Identify which cell holds the provided text, then report its (X, Y) central coordinate. 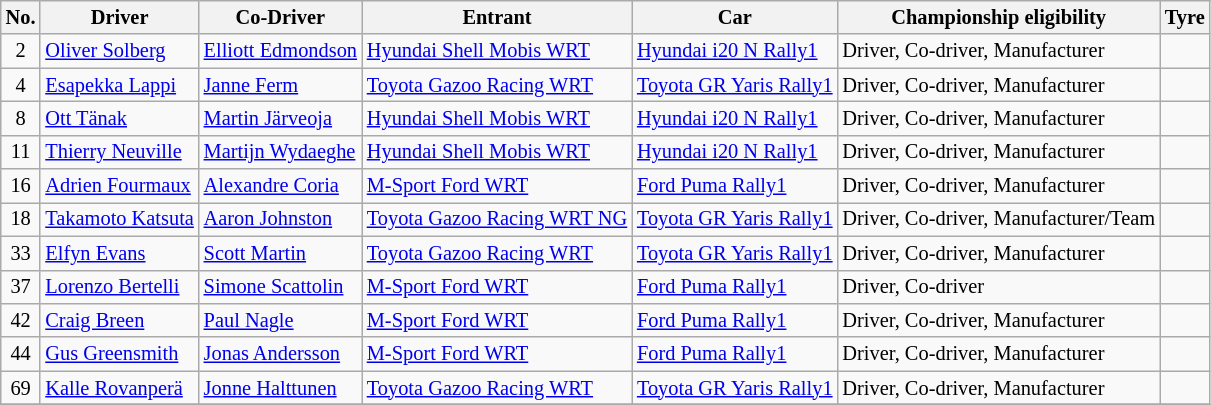
No. (21, 17)
18 (21, 219)
Car (734, 17)
Driver, Co-driver, Manufacturer/Team (998, 219)
Elfyn Evans (119, 253)
Elliott Edmondson (280, 51)
Oliver Solberg (119, 51)
Simone Scattolin (280, 287)
Toyota Gazoo Racing WRT NG (497, 219)
44 (21, 354)
37 (21, 287)
42 (21, 320)
Entrant (497, 17)
16 (21, 186)
Tyre (1185, 17)
11 (21, 152)
Craig Breen (119, 320)
Driver, Co-driver (998, 287)
Janne Ferm (280, 85)
Alexandre Coria (280, 186)
Driver (119, 17)
Co-Driver (280, 17)
Martin Järveoja (280, 118)
Jonas Andersson (280, 354)
69 (21, 388)
Ott Tänak (119, 118)
8 (21, 118)
Jonne Halttunen (280, 388)
2 (21, 51)
Martijn Wydaeghe (280, 152)
33 (21, 253)
Scott Martin (280, 253)
Thierry Neuville (119, 152)
Lorenzo Bertelli (119, 287)
Takamoto Katsuta (119, 219)
Esapekka Lappi (119, 85)
4 (21, 85)
Aaron Johnston (280, 219)
Adrien Fourmaux (119, 186)
Championship eligibility (998, 17)
Gus Greensmith (119, 354)
Paul Nagle (280, 320)
Kalle Rovanperä (119, 388)
